Extract the (x, y) coordinate from the center of the cell holding the provided text.  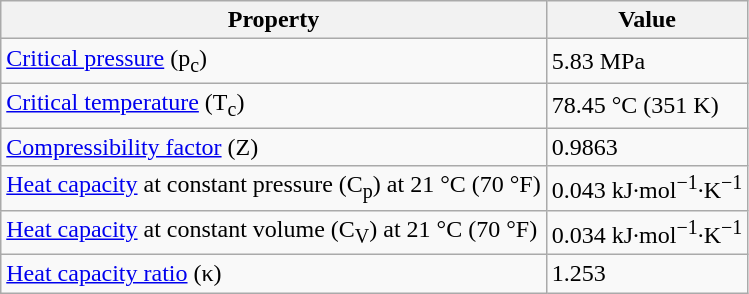
0.9863 (647, 147)
Property (274, 20)
Critical temperature (Tc) (274, 105)
Heat capacity at constant pressure (Cp) at 21 °C (70 °F) (274, 188)
Critical pressure (pc) (274, 61)
Heat capacity ratio (κ) (274, 274)
5.83 MPa (647, 61)
Compressibility factor (Z) (274, 147)
Heat capacity at constant volume (CV) at 21 °C (70 °F) (274, 232)
Value (647, 20)
0.034 kJ·mol−1·K−1 (647, 232)
1.253 (647, 274)
78.45 °C (351 K) (647, 105)
0.043 kJ·mol−1·K−1 (647, 188)
